Scan for the cell matching the given text and deliver its [x, y] coordinate at center. 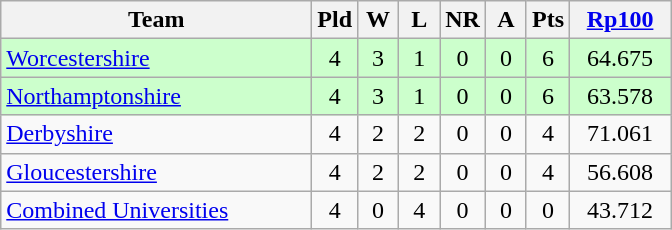
Rp100 [620, 20]
Combined Universities [156, 210]
NR [463, 20]
Pts [548, 20]
Pld [335, 20]
A [506, 20]
Worcestershire [156, 58]
L [420, 20]
Team [156, 20]
Northamptonshire [156, 96]
Gloucestershire [156, 172]
43.712 [620, 210]
56.608 [620, 172]
64.675 [620, 58]
W [378, 20]
71.061 [620, 134]
Derbyshire [156, 134]
63.578 [620, 96]
